Find where the given text appears and provide that cell's center as [X, Y] coordinate. 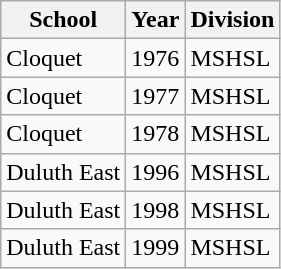
1977 [156, 96]
School [64, 20]
1998 [156, 210]
1996 [156, 172]
1978 [156, 134]
Division [232, 20]
Year [156, 20]
1976 [156, 58]
1999 [156, 248]
